Locate the cell with the specified text and output its [x, y] center coordinate. 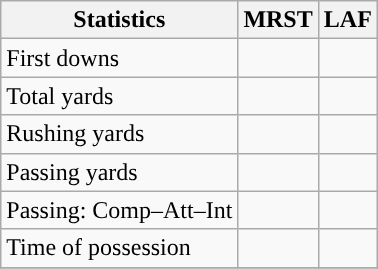
Passing yards [120, 172]
Total yards [120, 96]
Rushing yards [120, 134]
First downs [120, 58]
LAF [348, 20]
Time of possession [120, 248]
MRST [278, 20]
Statistics [120, 20]
Passing: Comp–Att–Int [120, 210]
